Output the (X, Y) coordinate of the center of the cell containing the given text.  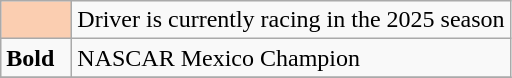
NASCAR Mexico Champion (291, 58)
Driver is currently racing in the 2025 season (291, 20)
Bold (36, 58)
